For the text-containing cell, return its midpoint in (x, y) coordinate format. 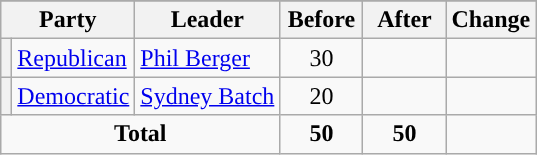
Phil Berger (208, 58)
Leader (208, 20)
Republican (74, 58)
Sydney Batch (208, 96)
Democratic (74, 96)
Party (68, 20)
Before (322, 20)
After (404, 20)
Total (140, 134)
Change (491, 20)
30 (322, 58)
20 (322, 96)
